From the cell containing the given text, extract its center point as (X, Y) coordinate. 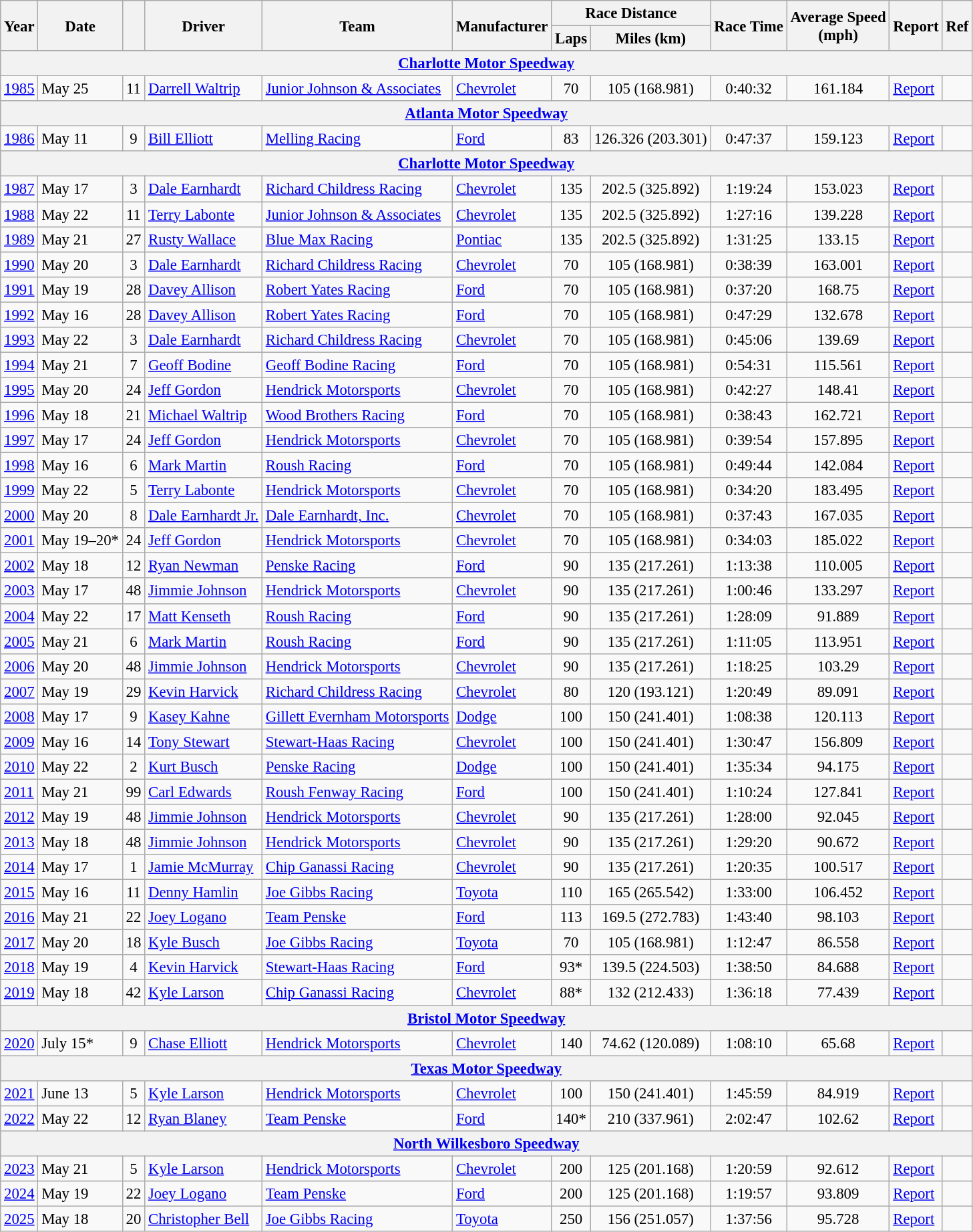
86.558 (838, 943)
0:37:43 (749, 516)
May 19–20* (80, 541)
113.951 (838, 641)
2019 (19, 993)
2008 (19, 717)
1:19:24 (749, 189)
0:47:37 (749, 139)
1:08:10 (749, 1043)
Jamie McMurray (204, 867)
140 (572, 1043)
1:18:25 (749, 666)
North Wilkesboro Speedway (486, 1144)
2001 (19, 541)
1993 (19, 340)
Wood Brothers Racing (357, 415)
84.919 (838, 1093)
83 (572, 139)
139.69 (838, 340)
Dale Earnhardt Jr. (204, 516)
185.022 (838, 541)
80 (572, 691)
1986 (19, 139)
156.809 (838, 742)
0:34:03 (749, 541)
133.297 (838, 591)
Kasey Kahne (204, 717)
0:38:43 (749, 415)
Texas Motor Speedway (486, 1068)
74.62 (120.089) (650, 1043)
2 (134, 767)
2005 (19, 641)
27 (134, 239)
1997 (19, 440)
1995 (19, 390)
100.517 (838, 867)
133.15 (838, 239)
162.721 (838, 415)
1985 (19, 89)
1990 (19, 265)
Geoff Bodine (204, 365)
132 (212.433) (650, 993)
Kyle Busch (204, 943)
92.045 (838, 817)
139.5 (224.503) (650, 968)
168.75 (838, 289)
1:27:16 (749, 214)
Michael Waltrip (204, 415)
Bill Elliott (204, 139)
1:31:25 (749, 239)
148.41 (838, 390)
1992 (19, 315)
May 25 (80, 89)
115.561 (838, 365)
161.184 (838, 89)
142.084 (838, 466)
1988 (19, 214)
2011 (19, 792)
183.495 (838, 490)
Miles (km) (650, 39)
Race Time (749, 25)
Carl Edwards (204, 792)
0:49:44 (749, 466)
120.113 (838, 717)
Geoff Bodine Racing (357, 365)
Matt Kenseth (204, 616)
159.123 (838, 139)
139.228 (838, 214)
169.5 (272.783) (650, 917)
102.62 (838, 1118)
0:38:39 (749, 265)
Team (357, 25)
1996 (19, 415)
1:20:49 (749, 691)
29 (134, 691)
65.68 (838, 1043)
Blue Max Racing (357, 239)
42 (134, 993)
1994 (19, 365)
Atlanta Motor Speedway (486, 114)
165 (265.542) (650, 893)
167.035 (838, 516)
Laps (572, 39)
1:33:00 (749, 893)
113 (572, 917)
May 11 (80, 139)
1:45:59 (749, 1093)
2009 (19, 742)
2022 (19, 1118)
Tony Stewart (204, 742)
2025 (19, 1219)
93* (572, 968)
0:37:20 (749, 289)
1:37:56 (749, 1219)
2018 (19, 968)
Ryan Newman (204, 566)
132.678 (838, 315)
Darrell Waltrip (204, 89)
140* (572, 1118)
91.889 (838, 616)
Denny Hamlin (204, 893)
127.841 (838, 792)
4 (134, 968)
1:43:40 (749, 917)
2012 (19, 817)
153.023 (838, 189)
0:54:31 (749, 365)
2023 (19, 1169)
1:00:46 (749, 591)
Bristol Motor Speedway (486, 1018)
1987 (19, 189)
Manufacturer (502, 25)
163.001 (838, 265)
1:20:59 (749, 1169)
106.452 (838, 893)
July 15* (80, 1043)
1:11:05 (749, 641)
1998 (19, 466)
2015 (19, 893)
2010 (19, 767)
95.728 (838, 1219)
Average Speed(mph) (838, 25)
Kurt Busch (204, 767)
156 (251.057) (650, 1219)
2017 (19, 943)
2006 (19, 666)
110 (572, 893)
21 (134, 415)
Melling Racing (357, 139)
1:30:47 (749, 742)
157.895 (838, 440)
92.612 (838, 1169)
7 (134, 365)
0:34:20 (749, 490)
1:20:35 (749, 867)
2020 (19, 1043)
2014 (19, 867)
1:08:38 (749, 717)
Ryan Blaney (204, 1118)
126.326 (203.301) (650, 139)
93.809 (838, 1194)
210 (337.961) (650, 1118)
98.103 (838, 917)
Gillett Evernham Motorsports (357, 717)
1:12:47 (749, 943)
1999 (19, 490)
Chase Elliott (204, 1043)
89.091 (838, 691)
2024 (19, 1194)
2000 (19, 516)
Year (19, 25)
0:47:29 (749, 315)
103.29 (838, 666)
20 (134, 1219)
8 (134, 516)
Christopher Bell (204, 1219)
Dale Earnhardt, Inc. (357, 516)
2016 (19, 917)
1:35:34 (749, 767)
1:10:24 (749, 792)
1991 (19, 289)
1:13:38 (749, 566)
0:39:54 (749, 440)
2004 (19, 616)
2021 (19, 1093)
120 (193.121) (650, 691)
2013 (19, 842)
99 (134, 792)
Driver (204, 25)
Ref (958, 25)
2002 (19, 566)
Rusty Wallace (204, 239)
1:28:00 (749, 817)
77.439 (838, 993)
1:36:18 (749, 993)
94.175 (838, 767)
84.688 (838, 968)
1:38:50 (749, 968)
17 (134, 616)
18 (134, 943)
Pontiac (502, 239)
Race Distance (631, 13)
2003 (19, 591)
June 13 (80, 1093)
1 (134, 867)
0:45:06 (749, 340)
Roush Fenway Racing (357, 792)
1:28:09 (749, 616)
1:19:57 (749, 1194)
14 (134, 742)
2007 (19, 691)
88* (572, 993)
Date (80, 25)
110.005 (838, 566)
0:40:32 (749, 89)
90.672 (838, 842)
0:42:27 (749, 390)
2:02:47 (749, 1118)
250 (572, 1219)
1:29:20 (749, 842)
1989 (19, 239)
